Scan for the cell matching the given text and deliver its (X, Y) coordinate at center. 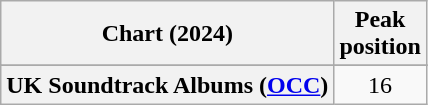
UK Soundtrack Albums (OCC) (168, 85)
Peakposition (380, 34)
Chart (2024) (168, 34)
16 (380, 85)
